Determine the [x, y] coordinate at the center of the cell enclosing the given text.  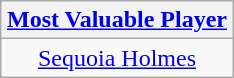
Sequoia Holmes [116, 58]
Most Valuable Player [116, 20]
